Extract the (X, Y) coordinate from the center of the cell holding the provided text.  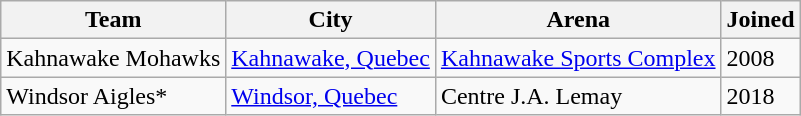
2008 (760, 58)
Team (114, 20)
Kahnawake Mohawks (114, 58)
Arena (578, 20)
2018 (760, 96)
Joined (760, 20)
Windsor Aigles* (114, 96)
Windsor, Quebec (331, 96)
City (331, 20)
Centre J.A. Lemay (578, 96)
Kahnawake Sports Complex (578, 58)
Kahnawake, Quebec (331, 58)
